Search for the cell housing the specified text and yield its [X, Y] center coordinate. 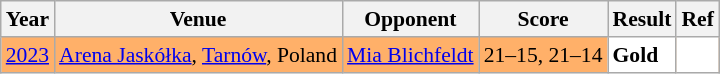
21–15, 21–14 [544, 55]
Arena Jaskółka, Tarnów, Poland [198, 55]
Ref [697, 19]
Result [642, 19]
Gold [642, 55]
Venue [198, 19]
2023 [28, 55]
Year [28, 19]
Mia Blichfeldt [410, 55]
Opponent [410, 19]
Score [544, 19]
